Find where the given text appears and provide that cell's center as (x, y) coordinate. 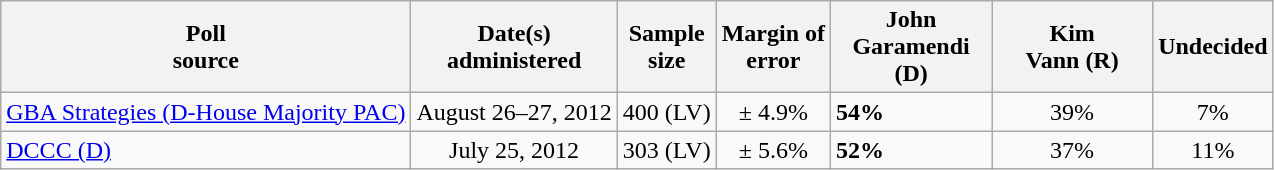
Samplesize (666, 47)
37% (1072, 150)
± 4.9% (773, 112)
400 (LV) (666, 112)
52% (912, 150)
11% (1213, 150)
Pollsource (206, 47)
GBA Strategies (D-House Majority PAC) (206, 112)
7% (1213, 112)
July 25, 2012 (514, 150)
DCCC (D) (206, 150)
± 5.6% (773, 150)
39% (1072, 112)
Undecided (1213, 47)
54% (912, 112)
Margin oferror (773, 47)
JohnGaramendi (D) (912, 47)
KimVann (R) (1072, 47)
303 (LV) (666, 150)
August 26–27, 2012 (514, 112)
Date(s)administered (514, 47)
